Pinpoint the cell where the given text exists, returning its (x, y) midpoint coordinate. 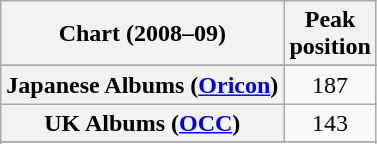
187 (330, 85)
Japanese Albums (Oricon) (142, 85)
143 (330, 123)
Peakposition (330, 34)
UK Albums (OCC) (142, 123)
Chart (2008–09) (142, 34)
